Find where the given text appears and provide that cell's center as (x, y) coordinate. 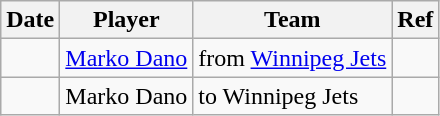
from Winnipeg Jets (292, 58)
Date (30, 20)
Player (126, 20)
Team (292, 20)
to Winnipeg Jets (292, 96)
Ref (416, 20)
